For the text-containing cell, return its midpoint in (X, Y) coordinate format. 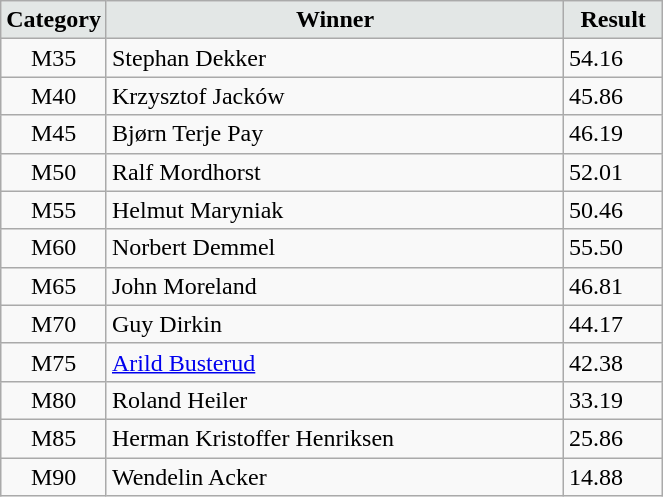
46.81 (614, 286)
Result (614, 20)
Wendelin Acker (334, 477)
M75 (54, 362)
Ralf Mordhorst (334, 172)
42.38 (614, 362)
M90 (54, 477)
50.46 (614, 210)
46.19 (614, 134)
John Moreland (334, 286)
45.86 (614, 96)
Stephan Dekker (334, 58)
Arild Busterud (334, 362)
M80 (54, 400)
Bjørn Terje Pay (334, 134)
M70 (54, 324)
25.86 (614, 438)
14.88 (614, 477)
M40 (54, 96)
33.19 (614, 400)
54.16 (614, 58)
Category (54, 20)
44.17 (614, 324)
Krzysztof Jacków (334, 96)
55.50 (614, 248)
Helmut Maryniak (334, 210)
Roland Heiler (334, 400)
M45 (54, 134)
M35 (54, 58)
Guy Dirkin (334, 324)
52.01 (614, 172)
Norbert Demmel (334, 248)
M60 (54, 248)
M55 (54, 210)
M50 (54, 172)
M85 (54, 438)
Winner (334, 20)
M65 (54, 286)
Herman Kristoffer Henriksen (334, 438)
